Locate the cell with the specified text and output its (x, y) center coordinate. 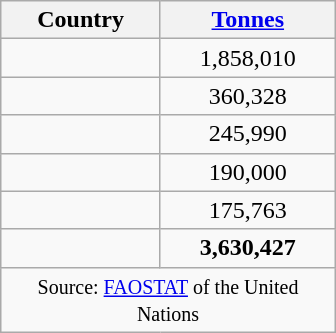
3,630,427 (248, 248)
Source: FAOSTAT of the United Nations (168, 300)
1,858,010 (248, 58)
175,763 (248, 210)
Country (81, 20)
190,000 (248, 172)
360,328 (248, 96)
Tonnes (248, 20)
245,990 (248, 134)
